Capture the cell that displays the provided text and extract its (x, y) central coordinate. 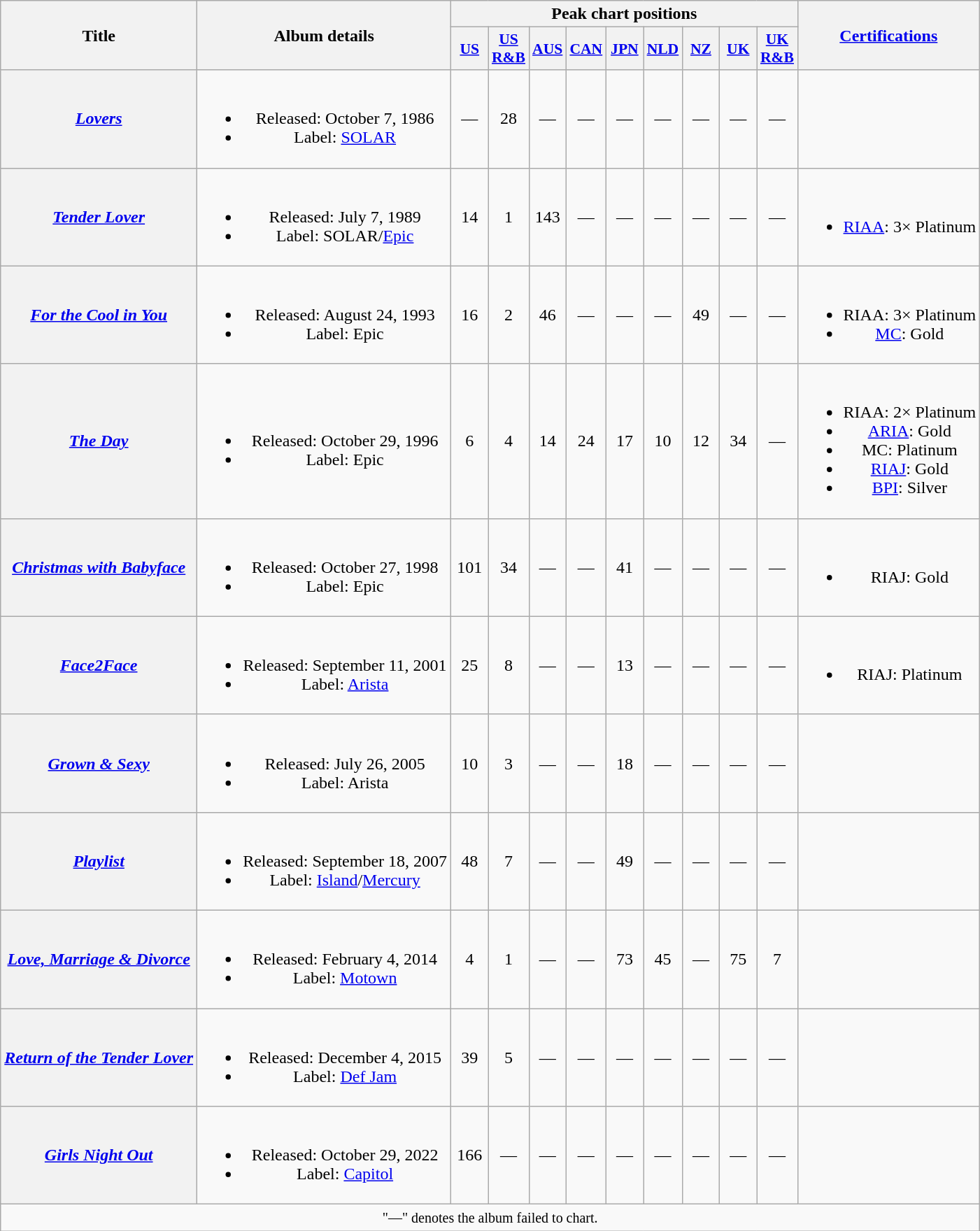
JPN (624, 49)
Released: February 4, 2014Label: Motown (325, 959)
17 (624, 441)
45 (663, 959)
16 (470, 315)
2 (509, 315)
Face2Face (99, 665)
US (470, 49)
13 (624, 665)
Christmas with Babyface (99, 567)
"—" denotes the album failed to chart. (490, 1218)
Released: October 29, 2022Label: Capitol (325, 1155)
12 (701, 441)
NLD (663, 49)
101 (470, 567)
Released: December 4, 2015Label: Def Jam (325, 1058)
143 (547, 217)
Tender Lover (99, 217)
73 (624, 959)
166 (470, 1155)
Girls Night Out (99, 1155)
US R&B (509, 49)
Certifications (888, 35)
8 (509, 665)
25 (470, 665)
Lovers (99, 119)
Released: October 29, 1996Label: Epic (325, 441)
Released: October 27, 1998Label: Epic (325, 567)
NZ (701, 49)
RIAA: 3× PlatinumMC: Gold (888, 315)
48 (470, 861)
Released: July 7, 1989Label: SOLAR/Epic (325, 217)
Playlist (99, 861)
3 (509, 763)
75 (739, 959)
The Day (99, 441)
Released: September 11, 2001Label: Arista (325, 665)
18 (624, 763)
CAN (586, 49)
For the Cool in You (99, 315)
41 (624, 567)
Released: August 24, 1993Label: Epic (325, 315)
RIAJ: Platinum (888, 665)
Released: September 18, 2007Label: Island/Mercury (325, 861)
Grown & Sexy (99, 763)
Peak chart positions (624, 14)
RIAA: 2× PlatinumARIA: GoldMC: PlatinumRIAJ: GoldBPI: Silver (888, 441)
Album details (325, 35)
Released: October 7, 1986Label: SOLAR (325, 119)
AUS (547, 49)
RIAJ: Gold (888, 567)
Title (99, 35)
RIAA: 3× Platinum (888, 217)
Return of the Tender Lover (99, 1058)
28 (509, 119)
46 (547, 315)
Released: July 26, 2005Label: Arista (325, 763)
5 (509, 1058)
39 (470, 1058)
24 (586, 441)
Love, Marriage & Divorce (99, 959)
6 (470, 441)
UK R&B (777, 49)
UK (739, 49)
